Search for the cell housing the specified text and yield its (X, Y) center coordinate. 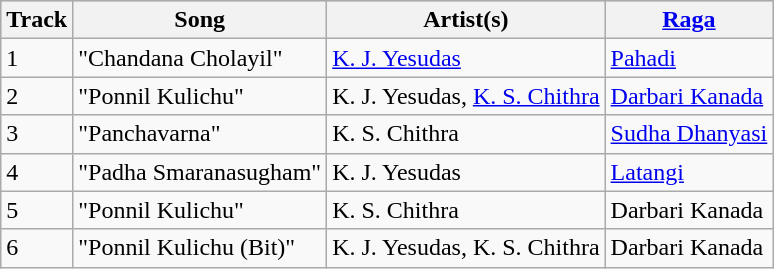
"Padha Smaranasugham" (200, 172)
1 (37, 58)
"Ponnil Kulichu (Bit)" (200, 248)
Pahadi (689, 58)
Latangi (689, 172)
Artist(s) (466, 20)
Sudha Dhanyasi (689, 134)
6 (37, 248)
5 (37, 210)
2 (37, 96)
"Chandana Cholayil" (200, 58)
Song (200, 20)
Raga (689, 20)
3 (37, 134)
4 (37, 172)
"Panchavarna" (200, 134)
Track (37, 20)
